Return (X, Y) of the center of cell containing provided text 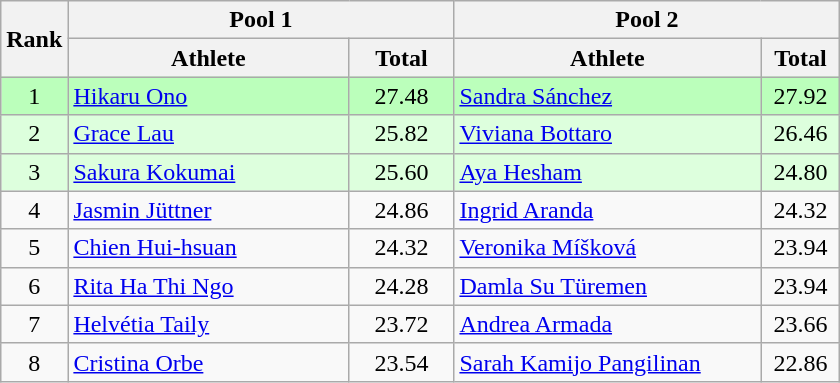
Viviana Bottaro (608, 134)
Hikaru Ono (208, 96)
Helvétia Taily (208, 324)
Grace Lau (208, 134)
22.86 (800, 362)
Chien Hui-hsuan (208, 248)
Jasmin Jüttner (208, 210)
4 (34, 210)
Rank (34, 39)
25.82 (402, 134)
Rita Ha Thi Ngo (208, 286)
24.80 (800, 172)
24.86 (402, 210)
23.54 (402, 362)
5 (34, 248)
Sarah Kamijo Pangilinan (608, 362)
27.92 (800, 96)
24.28 (402, 286)
1 (34, 96)
Ingrid Aranda (608, 210)
26.46 (800, 134)
7 (34, 324)
27.48 (402, 96)
Sandra Sánchez (608, 96)
Sakura Kokumai (208, 172)
25.60 (402, 172)
6 (34, 286)
Pool 1 (261, 20)
Damla Su Türemen (608, 286)
Aya Hesham (608, 172)
2 (34, 134)
3 (34, 172)
23.66 (800, 324)
Andrea Armada (608, 324)
Cristina Orbe (208, 362)
8 (34, 362)
Veronika Míšková (608, 248)
Pool 2 (647, 20)
23.72 (402, 324)
